Extract the [x, y] coordinate from the center of the cell holding the provided text.  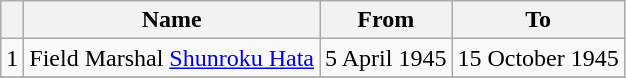
5 April 1945 [386, 58]
From [386, 20]
To [538, 20]
15 October 1945 [538, 58]
Field Marshal Shunroku Hata [172, 58]
Name [172, 20]
1 [12, 58]
